Return (x, y) of the center of cell containing provided text 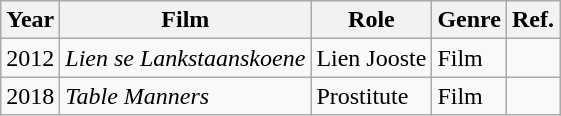
Ref. (534, 20)
2012 (30, 58)
Lien se Lankstaanskoene (186, 58)
Genre (470, 20)
Lien Jooste (372, 58)
Year (30, 20)
Role (372, 20)
Table Manners (186, 96)
Prostitute (372, 96)
2018 (30, 96)
